Scan for the cell matching the given text and deliver its (X, Y) coordinate at center. 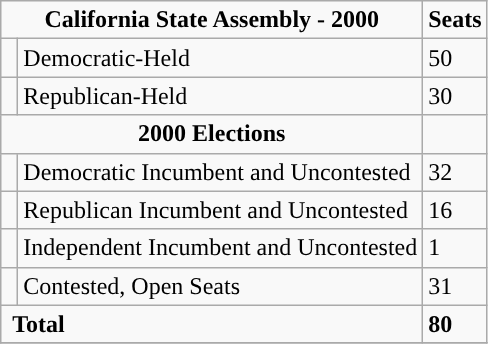
Democratic Incumbent and Uncontested (220, 172)
Total (212, 324)
32 (455, 172)
31 (455, 286)
Democratic-Held (220, 58)
16 (455, 210)
Seats (455, 20)
80 (455, 324)
California State Assembly - 2000 (212, 20)
Contested, Open Seats (220, 286)
50 (455, 58)
Independent Incumbent and Uncontested (220, 248)
1 (455, 248)
Republican-Held (220, 96)
2000 Elections (212, 134)
30 (455, 96)
Republican Incumbent and Uncontested (220, 210)
